From the cell containing the given text, extract its center point as [x, y] coordinate. 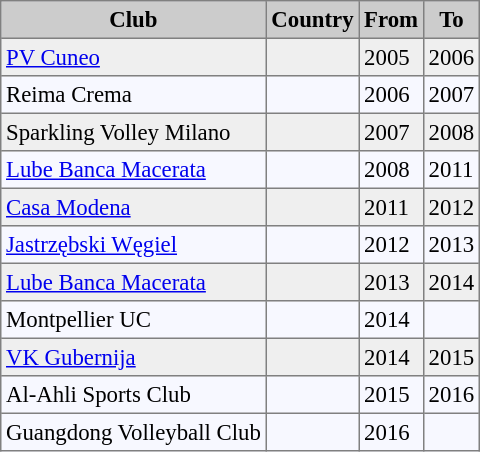
Country [312, 20]
Casa Modena [134, 207]
To [451, 20]
PV Cuneo [134, 57]
Al-Ahli Sports Club [134, 395]
2005 [391, 57]
Jastrzębski Węgiel [134, 245]
Reima Crema [134, 95]
Montpellier UC [134, 320]
Sparkling Volley Milano [134, 132]
From [391, 20]
Guangdong Volleyball Club [134, 432]
Club [134, 20]
VK Gubernija [134, 357]
